Output the [x, y] coordinate of the center of the cell containing the given text.  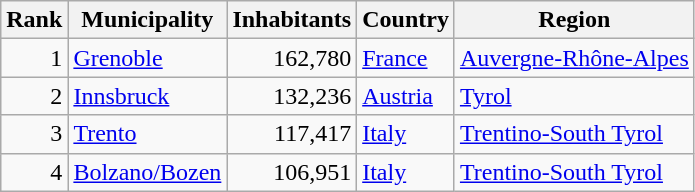
3 [34, 134]
Country [406, 20]
Inhabitants [292, 20]
Tyrol [574, 96]
Region [574, 20]
Trento [148, 134]
132,236 [292, 96]
2 [34, 96]
106,951 [292, 172]
162,780 [292, 58]
Grenoble [148, 58]
Rank [34, 20]
Municipality [148, 20]
Innsbruck [148, 96]
Austria [406, 96]
1 [34, 58]
Auvergne-Rhône-Alpes [574, 58]
4 [34, 172]
117,417 [292, 134]
France [406, 58]
Bolzano/Bozen [148, 172]
